Extract the [x, y] coordinate from the center of the cell holding the provided text.  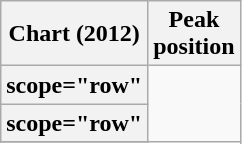
Peakposition [194, 34]
Chart (2012) [74, 34]
